Pinpoint the cell where the given text exists, returning its (X, Y) midpoint coordinate. 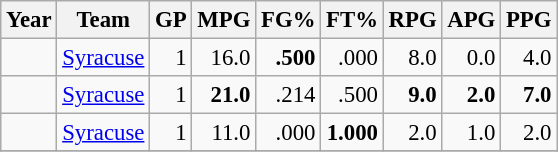
4.0 (529, 58)
RPG (412, 20)
9.0 (412, 95)
Team (104, 20)
1.0 (472, 133)
0.0 (472, 58)
FT% (352, 20)
8.0 (412, 58)
21.0 (224, 95)
APG (472, 20)
Year (29, 20)
MPG (224, 20)
16.0 (224, 58)
GP (171, 20)
.214 (288, 95)
7.0 (529, 95)
FG% (288, 20)
PPG (529, 20)
1.000 (352, 133)
11.0 (224, 133)
